From the cell containing the given text, extract its center point as [X, Y] coordinate. 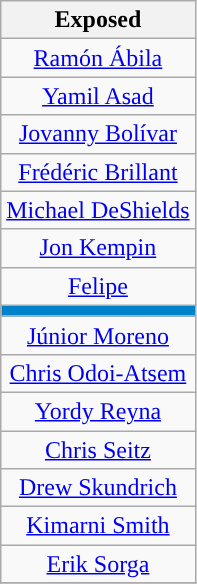
Jovanny Bolívar [98, 134]
Drew Skundrich [98, 488]
Exposed [98, 20]
Chris Seitz [98, 449]
Erik Sorga [98, 564]
Ramón Ábila [98, 58]
Kimarni Smith [98, 526]
Michael DeShields [98, 210]
Felipe [98, 286]
Yordy Reyna [98, 411]
Chris Odoi-Atsem [98, 373]
Jon Kempin [98, 248]
Frédéric Brillant [98, 172]
Yamil Asad [98, 96]
Júnior Moreno [98, 335]
